Identify which cell holds the provided text, then report its (X, Y) central coordinate. 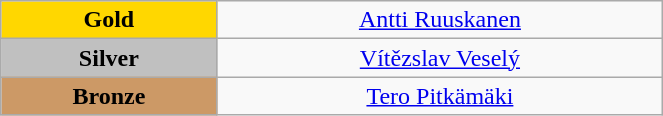
Tero Pitkämäki (440, 96)
Silver (109, 58)
Gold (109, 20)
Antti Ruuskanen (440, 20)
Bronze (109, 96)
Vítězslav Veselý (440, 58)
